Determine the [x, y] coordinate at the center of the cell enclosing the given text.  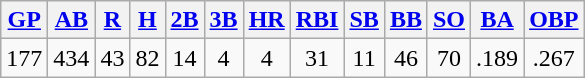
BA [498, 20]
43 [112, 58]
.267 [554, 58]
11 [364, 58]
OBP [554, 20]
AB [72, 20]
R [112, 20]
177 [24, 58]
RBI [317, 20]
H [148, 20]
2B [184, 20]
HR [266, 20]
3B [224, 20]
SB [364, 20]
46 [406, 58]
BB [406, 20]
14 [184, 58]
SO [448, 20]
82 [148, 58]
.189 [498, 58]
70 [448, 58]
GP [24, 20]
434 [72, 58]
31 [317, 58]
